For the text-containing cell, return its midpoint in (X, Y) coordinate format. 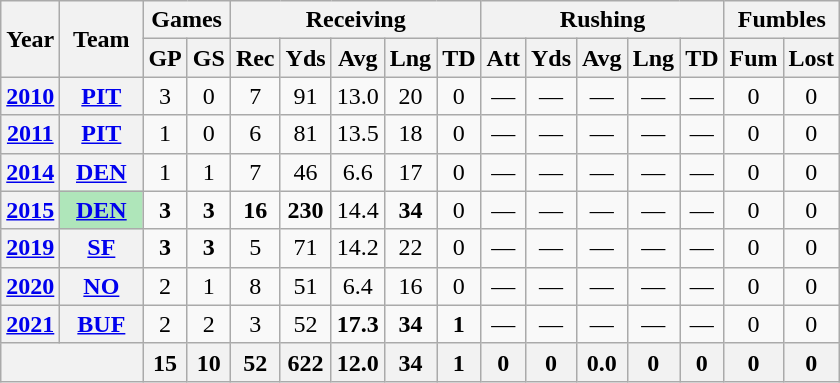
622 (306, 362)
BUF (102, 324)
GP (165, 58)
2021 (30, 324)
46 (306, 172)
6.6 (358, 172)
Lost (811, 58)
5 (255, 248)
81 (306, 134)
2010 (30, 96)
14.2 (358, 248)
10 (208, 362)
2020 (30, 286)
13.5 (358, 134)
230 (306, 210)
17.3 (358, 324)
Receiving (356, 20)
18 (410, 134)
8 (255, 286)
SF (102, 248)
6 (255, 134)
Fumbles (782, 20)
17 (410, 172)
NO (102, 286)
6.4 (358, 286)
91 (306, 96)
Year (30, 39)
Rec (255, 58)
71 (306, 248)
Games (186, 20)
Fum (754, 58)
2019 (30, 248)
2011 (30, 134)
22 (410, 248)
51 (306, 286)
2014 (30, 172)
12.0 (358, 362)
GS (208, 58)
14.4 (358, 210)
0.0 (602, 362)
13.0 (358, 96)
Team (102, 39)
15 (165, 362)
Att (503, 58)
Rushing (602, 20)
2015 (30, 210)
20 (410, 96)
